For the text-containing cell, return its midpoint in [x, y] coordinate format. 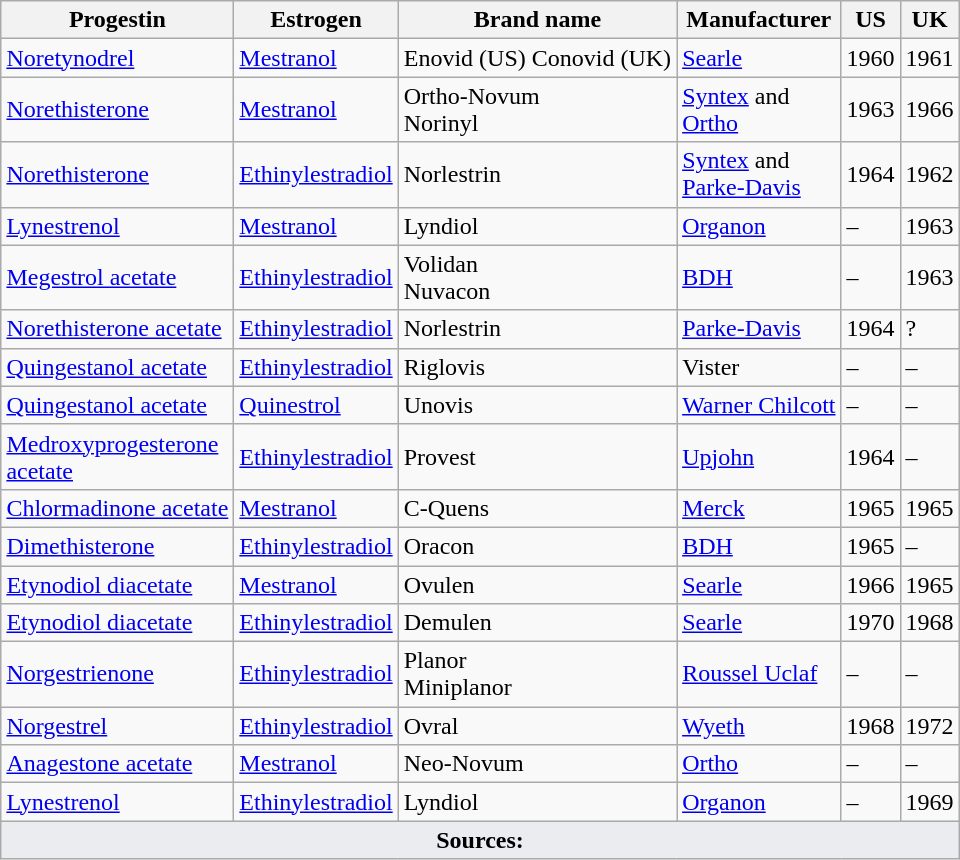
Syntex andParke-Davis [759, 174]
Progestin [118, 20]
Demulen [537, 623]
Manufacturer [759, 20]
Wyeth [759, 726]
Unovis [537, 405]
Syntex andOrtho [759, 110]
Ortho-NovumNorinyl [537, 110]
Megestrol acetate [118, 278]
Upjohn [759, 456]
1969 [930, 802]
PlanorMiniplanor [537, 674]
Sources: [480, 840]
Oracon [537, 546]
Ortho [759, 764]
Chlormadinone acetate [118, 508]
Neo-Novum [537, 764]
Estrogen [316, 20]
Norgestrel [118, 726]
Quinestrol [316, 405]
1962 [930, 174]
? [930, 329]
Noretynodrel [118, 58]
C-Quens [537, 508]
VolidanNuvacon [537, 278]
1960 [870, 58]
Norethisterone acetate [118, 329]
Enovid (US) Conovid (UK) [537, 58]
Vister [759, 367]
Roussel Uclaf [759, 674]
Parke-Davis [759, 329]
1961 [930, 58]
Dimethisterone [118, 546]
Anagestone acetate [118, 764]
1972 [930, 726]
Merck [759, 508]
1970 [870, 623]
Warner Chilcott [759, 405]
Brand name [537, 20]
US [870, 20]
UK [930, 20]
Riglovis [537, 367]
Medroxyprogesteroneacetate [118, 456]
Ovral [537, 726]
Ovulen [537, 585]
Norgestrienone [118, 674]
Provest [537, 456]
